Detect which cell encompasses the target text, then output its [x, y] center coordinate. 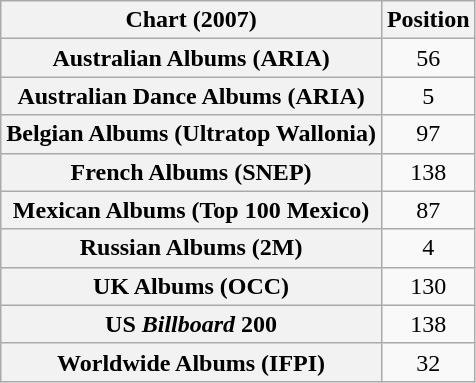
4 [428, 248]
Russian Albums (2M) [192, 248]
US Billboard 200 [192, 324]
87 [428, 210]
French Albums (SNEP) [192, 172]
Mexican Albums (Top 100 Mexico) [192, 210]
Position [428, 20]
97 [428, 134]
Chart (2007) [192, 20]
UK Albums (OCC) [192, 286]
5 [428, 96]
Belgian Albums (Ultratop Wallonia) [192, 134]
Australian Dance Albums (ARIA) [192, 96]
Australian Albums (ARIA) [192, 58]
56 [428, 58]
Worldwide Albums (IFPI) [192, 362]
130 [428, 286]
32 [428, 362]
